Return (X, Y) of the center of cell containing provided text 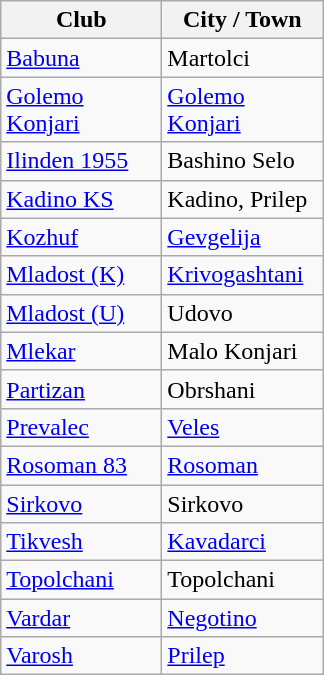
Veles (242, 427)
Kadino KS (82, 199)
Tikvesh (82, 542)
Krivogashtani (242, 275)
Udovo (242, 313)
Babuna (82, 58)
Mladost (K) (82, 275)
Club (82, 20)
Prevalec (82, 427)
Obrshani (242, 389)
Varosh (82, 656)
Vardar (82, 618)
City / Town (242, 20)
Kadino, Prilep (242, 199)
Partizan (82, 389)
Mlekar (82, 351)
Negotino (242, 618)
Bashino Selo (242, 161)
Gevgelija (242, 237)
Ilinden 1955 (82, 161)
Rosoman 83 (82, 465)
Malo Konjari (242, 351)
Kavadarci (242, 542)
Martolci (242, 58)
Mladost (U) (82, 313)
Rosoman (242, 465)
Kozhuf (82, 237)
Prilep (242, 656)
